Search for the cell housing the specified text and yield its (x, y) center coordinate. 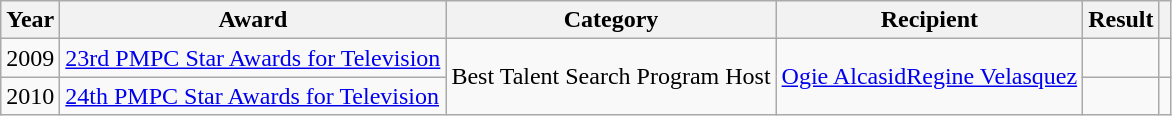
Ogie AlcasidRegine Velasquez (930, 77)
Award (253, 20)
23rd PMPC Star Awards for Television (253, 58)
Recipient (930, 20)
2010 (30, 96)
2009 (30, 58)
Result (1121, 20)
Category (611, 20)
Year (30, 20)
24th PMPC Star Awards for Television (253, 96)
Best Talent Search Program Host (611, 77)
